Output the (X, Y) coordinate of the center of the cell containing the given text.  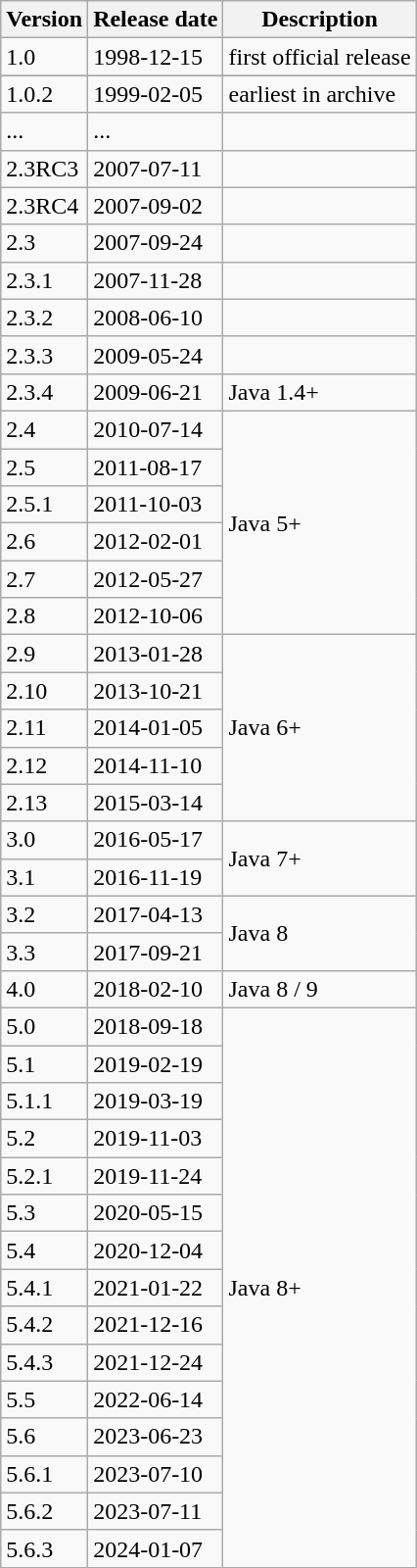
2012-02-01 (156, 542)
Java 7+ (319, 858)
2017-09-21 (156, 952)
5.4.2 (45, 1325)
5.6.3 (45, 1548)
5.0 (45, 1026)
2.3.3 (45, 355)
5.5 (45, 1399)
2019-03-19 (156, 1102)
2.12 (45, 765)
5.6 (45, 1437)
1.0 (45, 57)
2007-11-28 (156, 280)
3.1 (45, 877)
2007-09-24 (156, 243)
2011-10-03 (156, 505)
2007-07-11 (156, 169)
2009-05-24 (156, 355)
2013-10-21 (156, 691)
2017-04-13 (156, 914)
2019-11-24 (156, 1176)
2.5 (45, 467)
5.4.1 (45, 1288)
2.5.1 (45, 505)
3.0 (45, 840)
1999-02-05 (156, 94)
2016-05-17 (156, 840)
2014-11-10 (156, 765)
2022-06-14 (156, 1399)
2.8 (45, 616)
2.3.4 (45, 392)
Release date (156, 20)
2.3 (45, 243)
3.2 (45, 914)
2.11 (45, 728)
2015-03-14 (156, 803)
2021-12-24 (156, 1362)
5.1.1 (45, 1102)
2016-11-19 (156, 877)
first official release (319, 57)
2.3RC4 (45, 206)
Java 8+ (319, 1288)
2.13 (45, 803)
2.9 (45, 654)
5.6.1 (45, 1474)
5.1 (45, 1063)
5.2 (45, 1139)
1.0.2 (45, 94)
Java 6+ (319, 728)
2011-08-17 (156, 467)
Version (45, 20)
2020-05-15 (156, 1213)
2024-01-07 (156, 1548)
5.4 (45, 1250)
2013-01-28 (156, 654)
2008-06-10 (156, 318)
2018-09-18 (156, 1026)
2023-07-10 (156, 1474)
1998-12-15 (156, 57)
2.7 (45, 579)
2021-01-22 (156, 1288)
2018-02-10 (156, 989)
Java 8 (319, 933)
5.2.1 (45, 1176)
5.6.2 (45, 1511)
2.3.2 (45, 318)
Description (319, 20)
Java 5+ (319, 522)
5.3 (45, 1213)
2007-09-02 (156, 206)
2.6 (45, 542)
2009-06-21 (156, 392)
5.4.3 (45, 1362)
2014-01-05 (156, 728)
2019-11-03 (156, 1139)
2019-02-19 (156, 1063)
2.4 (45, 429)
4.0 (45, 989)
2020-12-04 (156, 1250)
Java 1.4+ (319, 392)
2012-10-06 (156, 616)
2021-12-16 (156, 1325)
2.3.1 (45, 280)
2.10 (45, 691)
2023-07-11 (156, 1511)
2012-05-27 (156, 579)
2.3RC3 (45, 169)
3.3 (45, 952)
earliest in archive (319, 94)
Java 8 / 9 (319, 989)
2023-06-23 (156, 1437)
2010-07-14 (156, 429)
